Pinpoint the cell where the given text exists, returning its [x, y] midpoint coordinate. 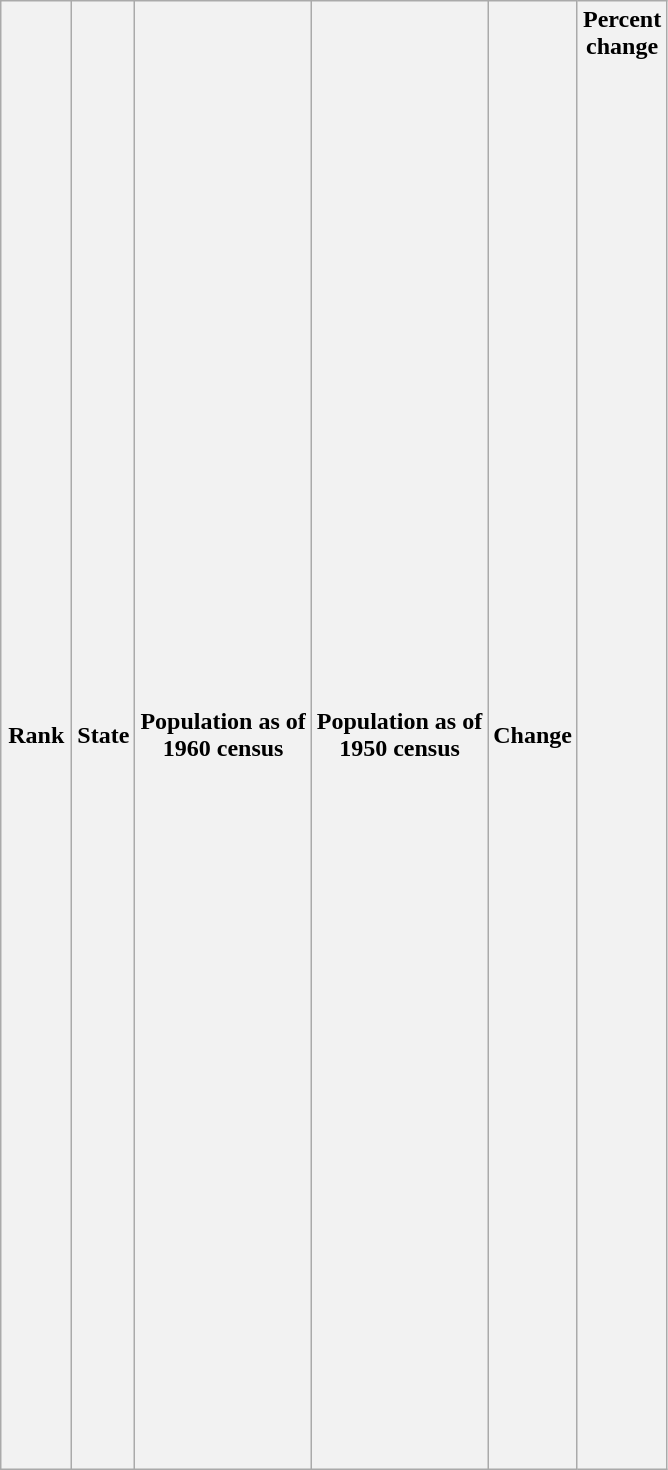
Population as of1960 census [223, 736]
Population as of1950 census [399, 736]
Rank [36, 736]
Percentchange [622, 736]
Change [533, 736]
State [104, 736]
